Extract the [X, Y] coordinate from the center of the cell holding the provided text.  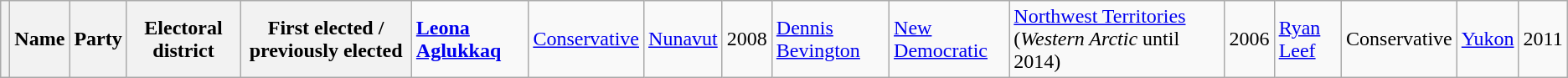
Party [98, 39]
Dennis Bevington [830, 39]
Nunavut [683, 39]
2006 [1250, 39]
New Democratic [950, 39]
Northwest Territories (Western Arctic until 2014) [1117, 39]
Yukon [1488, 39]
2011 [1543, 39]
First elected / previously elected [326, 39]
Name [40, 39]
2008 [747, 39]
Ryan Leef [1308, 39]
Leona Aglukkaq [470, 39]
Electoral district [183, 39]
